For the text-containing cell, return its midpoint in [X, Y] coordinate format. 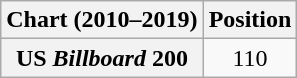
Position [250, 20]
110 [250, 58]
Chart (2010–2019) [102, 20]
US Billboard 200 [102, 58]
